Find where the given text appears and provide that cell's center as [x, y] coordinate. 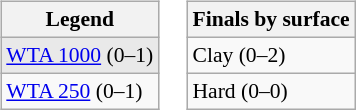
WTA 250 (0–1) [80, 91]
Hard (0–0) [270, 91]
WTA 1000 (0–1) [80, 55]
Clay (0–2) [270, 55]
Legend [80, 20]
Finals by surface [270, 20]
